Scan for the cell matching the given text and deliver its (x, y) coordinate at center. 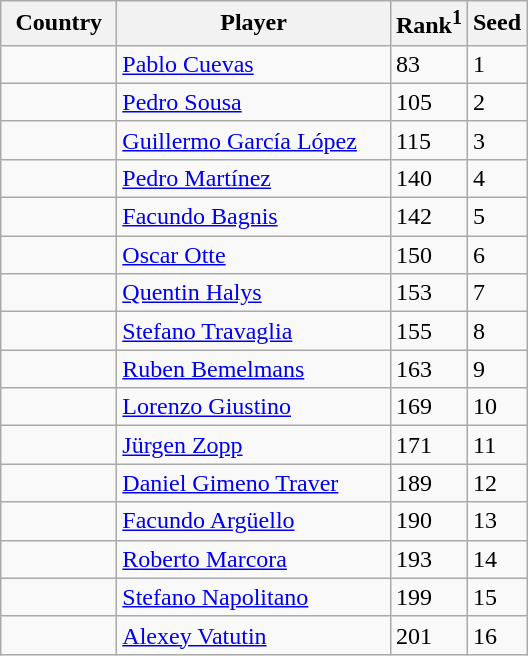
199 (428, 597)
Oscar Otte (254, 255)
Daniel Gimeno Traver (254, 483)
193 (428, 559)
163 (428, 369)
Ruben Bemelmans (254, 369)
16 (496, 635)
Quentin Halys (254, 293)
4 (496, 178)
Stefano Napolitano (254, 597)
190 (428, 521)
Jürgen Zopp (254, 445)
8 (496, 331)
13 (496, 521)
142 (428, 217)
Rank1 (428, 24)
83 (428, 64)
7 (496, 293)
2 (496, 102)
3 (496, 140)
Country (59, 24)
Pedro Sousa (254, 102)
Player (254, 24)
1 (496, 64)
9 (496, 369)
6 (496, 255)
150 (428, 255)
5 (496, 217)
155 (428, 331)
Facundo Argüello (254, 521)
189 (428, 483)
153 (428, 293)
Seed (496, 24)
11 (496, 445)
12 (496, 483)
115 (428, 140)
169 (428, 407)
105 (428, 102)
Roberto Marcora (254, 559)
Stefano Travaglia (254, 331)
Lorenzo Giustino (254, 407)
Pablo Cuevas (254, 64)
Facundo Bagnis (254, 217)
201 (428, 635)
140 (428, 178)
Alexey Vatutin (254, 635)
Guillermo García López (254, 140)
171 (428, 445)
Pedro Martínez (254, 178)
14 (496, 559)
15 (496, 597)
10 (496, 407)
